Search for the cell housing the specified text and yield its [X, Y] center coordinate. 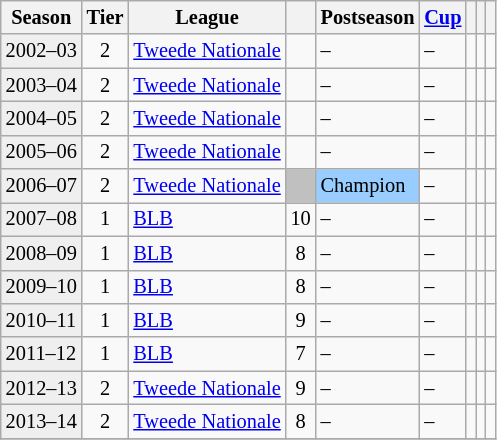
2006–07 [42, 186]
Cup [442, 17]
2012–13 [42, 388]
2007–08 [42, 219]
Tier [106, 17]
Champion [368, 186]
League [206, 17]
2005–06 [42, 152]
2008–09 [42, 253]
Postseason [368, 17]
2004–05 [42, 118]
10 [301, 219]
2009–10 [42, 287]
2011–12 [42, 354]
Season [42, 17]
2003–04 [42, 85]
2010–11 [42, 320]
7 [301, 354]
2002–03 [42, 51]
2013–14 [42, 421]
